Return (X, Y) of the center of cell containing provided text 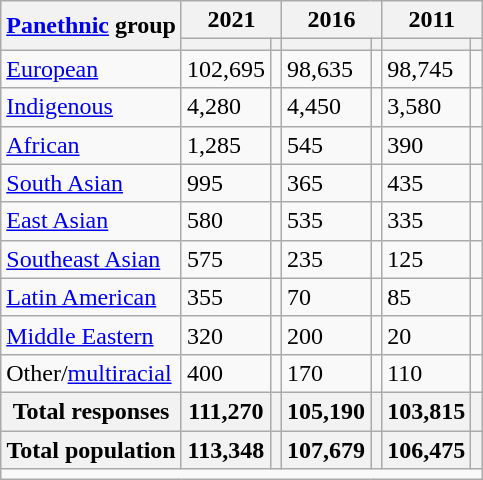
105,190 (326, 411)
98,635 (326, 69)
113,348 (226, 449)
European (92, 69)
2021 (231, 20)
355 (226, 297)
Latin American (92, 297)
111,270 (226, 411)
106,475 (426, 449)
235 (326, 259)
4,450 (326, 107)
Other/multiracial (92, 373)
365 (326, 183)
4,280 (226, 107)
85 (426, 297)
Southeast Asian (92, 259)
Total responses (92, 411)
110 (426, 373)
South Asian (92, 183)
435 (426, 183)
535 (326, 221)
103,815 (426, 411)
African (92, 145)
400 (226, 373)
20 (426, 335)
1,285 (226, 145)
320 (226, 335)
390 (426, 145)
995 (226, 183)
East Asian (92, 221)
70 (326, 297)
98,745 (426, 69)
575 (226, 259)
125 (426, 259)
107,679 (326, 449)
Total population (92, 449)
102,695 (226, 69)
580 (226, 221)
170 (326, 373)
200 (326, 335)
2011 (432, 20)
Panethnic group (92, 26)
545 (326, 145)
Middle Eastern (92, 335)
2016 (332, 20)
335 (426, 221)
Indigenous (92, 107)
3,580 (426, 107)
